Extract the [x, y] coordinate from the center of the cell holding the provided text.  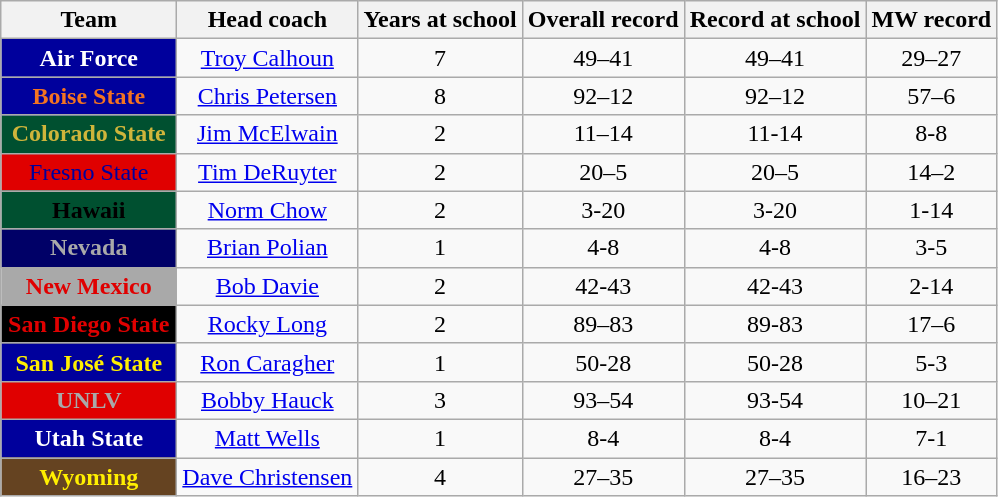
8 [440, 96]
MW record [932, 20]
11-14 [775, 134]
17–6 [932, 324]
Record at school [775, 20]
Bobby Hauck [268, 400]
16–23 [932, 477]
11–14 [603, 134]
Wyoming [89, 477]
Air Force [89, 58]
4 [440, 477]
Colorado State [89, 134]
8-8 [932, 134]
Bob Davie [268, 286]
7-1 [932, 438]
San Diego State [89, 324]
Chris Petersen [268, 96]
Nevada [89, 248]
89–83 [603, 324]
10–21 [932, 400]
Ron Caragher [268, 362]
UNLV [89, 400]
93–54 [603, 400]
San José State [89, 362]
57–6 [932, 96]
Boise State [89, 96]
1-14 [932, 210]
3 [440, 400]
Tim DeRuyter [268, 172]
New Mexico [89, 286]
Troy Calhoun [268, 58]
Years at school [440, 20]
Hawaii [89, 210]
Utah State [89, 438]
3-5 [932, 248]
93-54 [775, 400]
Team [89, 20]
Rocky Long [268, 324]
14–2 [932, 172]
2-14 [932, 286]
Dave Christensen [268, 477]
7 [440, 58]
89-83 [775, 324]
Fresno State [89, 172]
5-3 [932, 362]
Norm Chow [268, 210]
Overall record [603, 20]
Matt Wells [268, 438]
Brian Polian [268, 248]
29–27 [932, 58]
Head coach [268, 20]
Jim McElwain [268, 134]
